Capture the cell that displays the provided text and extract its [x, y] central coordinate. 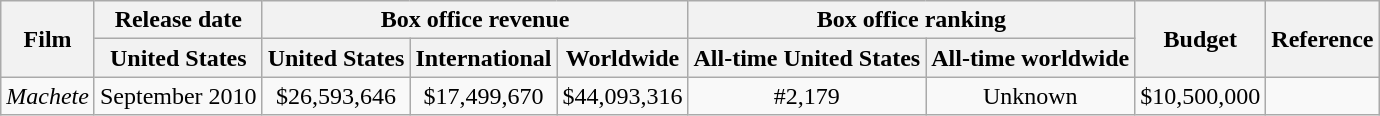
$17,499,670 [484, 96]
All-time worldwide [1030, 58]
Release date [178, 20]
Film [48, 39]
Reference [1322, 39]
Unknown [1030, 96]
$10,500,000 [1200, 96]
#2,179 [807, 96]
International [484, 58]
Box office ranking [912, 20]
Worldwide [622, 58]
Machete [48, 96]
All-time United States [807, 58]
$44,093,316 [622, 96]
September 2010 [178, 96]
Box office revenue [475, 20]
$26,593,646 [336, 96]
Budget [1200, 39]
